Scan for the cell matching the given text and deliver its [X, Y] coordinate at center. 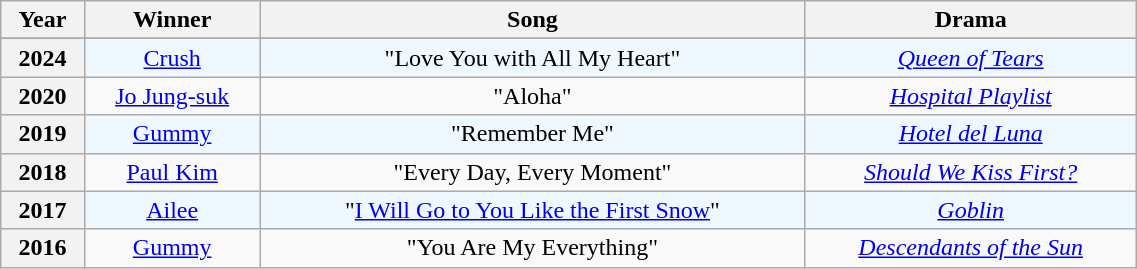
"You Are My Everything" [532, 248]
2020 [42, 96]
Queen of Tears [970, 58]
Hospital Playlist [970, 96]
2019 [42, 134]
2018 [42, 172]
"Love You with All My Heart" [532, 58]
"Remember Me" [532, 134]
Should We Kiss First? [970, 172]
2017 [42, 210]
Crush [172, 58]
2016 [42, 248]
Hotel del Luna [970, 134]
Goblin [970, 210]
"Aloha" [532, 96]
Drama [970, 20]
"Every Day, Every Moment" [532, 172]
Year [42, 20]
Ailee [172, 210]
Song [532, 20]
Descendants of the Sun [970, 248]
Paul Kim [172, 172]
2024 [42, 58]
"I Will Go to You Like the First Snow" [532, 210]
Jo Jung-suk [172, 96]
Winner [172, 20]
